Extract the [X, Y] coordinate from the center of the cell holding the provided text.  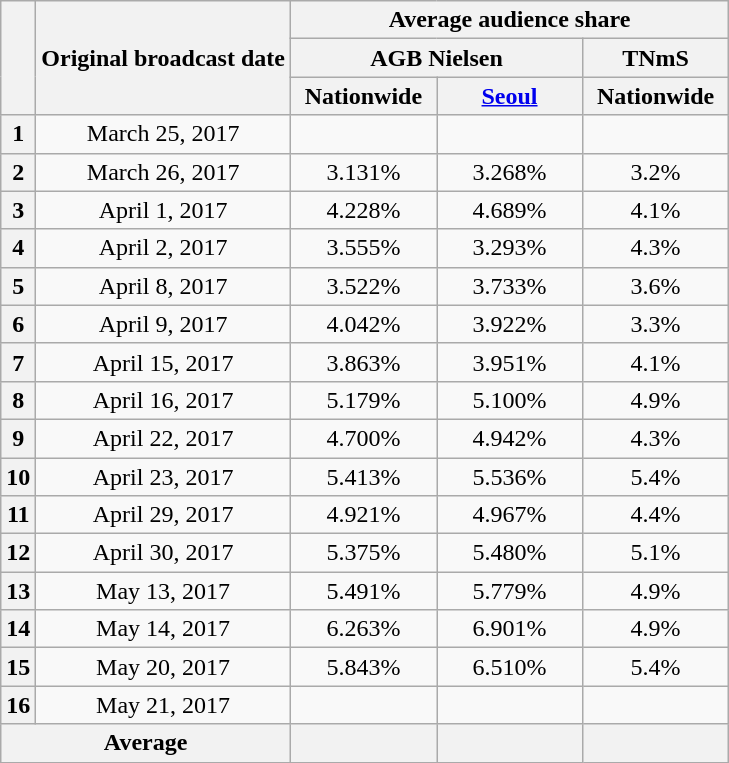
3.555% [363, 248]
5.375% [363, 553]
3.863% [363, 362]
April 15, 2017 [164, 362]
16 [18, 705]
May 13, 2017 [164, 591]
5.491% [363, 591]
April 8, 2017 [164, 286]
3.3% [656, 324]
4.4% [656, 515]
12 [18, 553]
8 [18, 400]
AGB Nielsen [436, 58]
13 [18, 591]
5.843% [363, 667]
May 20, 2017 [164, 667]
6.263% [363, 629]
4.689% [509, 210]
5 [18, 286]
3.2% [656, 172]
May 14, 2017 [164, 629]
9 [18, 438]
3.922% [509, 324]
April 23, 2017 [164, 477]
3.293% [509, 248]
4.228% [363, 210]
Average audience share [509, 20]
5.1% [656, 553]
7 [18, 362]
TNmS [656, 58]
3.131% [363, 172]
2 [18, 172]
10 [18, 477]
5.413% [363, 477]
14 [18, 629]
3 [18, 210]
3.951% [509, 362]
4.042% [363, 324]
3.522% [363, 286]
4 [18, 248]
Average [146, 743]
4.967% [509, 515]
4.921% [363, 515]
April 30, 2017 [164, 553]
6.901% [509, 629]
1 [18, 134]
3.6% [656, 286]
May 21, 2017 [164, 705]
4.700% [363, 438]
15 [18, 667]
Seoul [509, 96]
5.100% [509, 400]
3.733% [509, 286]
11 [18, 515]
April 9, 2017 [164, 324]
6 [18, 324]
March 25, 2017 [164, 134]
5.179% [363, 400]
6.510% [509, 667]
April 16, 2017 [164, 400]
April 22, 2017 [164, 438]
March 26, 2017 [164, 172]
5.536% [509, 477]
3.268% [509, 172]
Original broadcast date [164, 58]
April 2, 2017 [164, 248]
5.779% [509, 591]
April 29, 2017 [164, 515]
5.480% [509, 553]
April 1, 2017 [164, 210]
4.942% [509, 438]
